Search for the cell housing the specified text and yield its (X, Y) center coordinate. 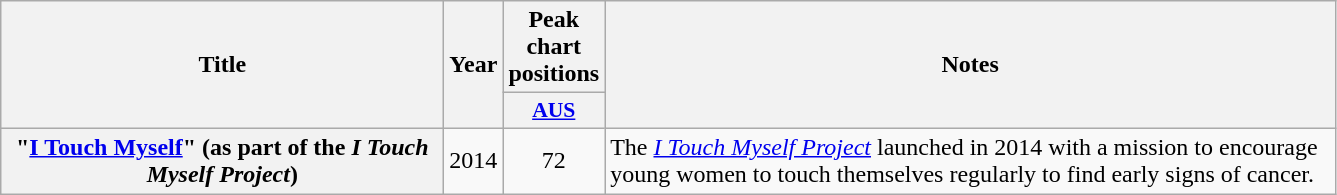
Notes (970, 65)
2014 (474, 160)
Title (222, 65)
Year (474, 65)
Peak chart positions (554, 47)
"I Touch Myself" (as part of the I Touch Myself Project) (222, 160)
The I Touch Myself Project launched in 2014 with a mission to encourage young women to touch themselves regularly to find early signs of cancer. (970, 160)
72 (554, 160)
AUS (554, 111)
